Identify which cell holds the provided text, then report its [x, y] central coordinate. 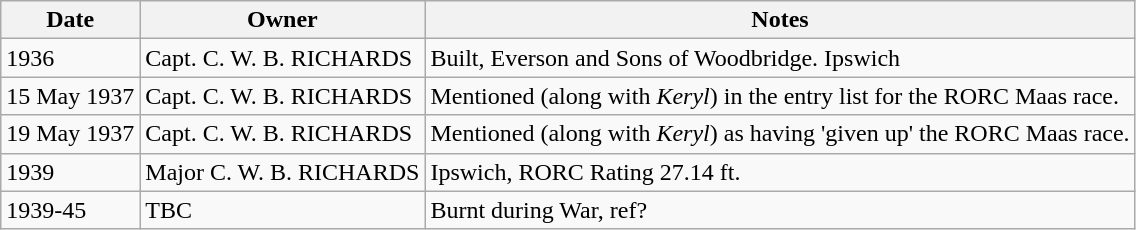
Mentioned (along with Keryl) as having 'given up' the RORC Maas race. [780, 134]
1936 [70, 58]
Mentioned (along with Keryl) in the entry list for the RORC Maas race. [780, 96]
Owner [282, 20]
1939-45 [70, 210]
Notes [780, 20]
Built, Everson and Sons of Woodbridge. Ipswich [780, 58]
19 May 1937 [70, 134]
15 May 1937 [70, 96]
TBC [282, 210]
Ipswich, RORC Rating 27.14 ft. [780, 172]
1939 [70, 172]
Date [70, 20]
Major C. W. B. RICHARDS [282, 172]
Burnt during War, ref? [780, 210]
